Scan for the cell matching the given text and deliver its (x, y) coordinate at center. 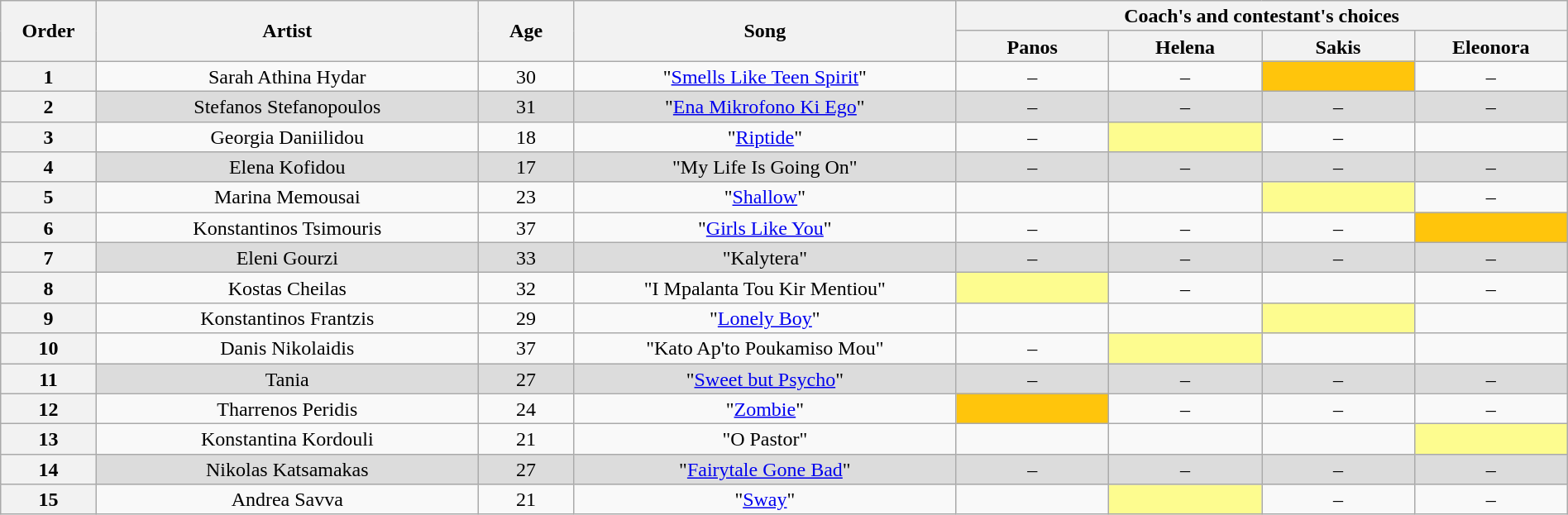
13 (49, 440)
Song (765, 31)
"Smells Like Teen Spirit" (765, 76)
Nikolas Katsamakas (287, 470)
Sarah Athina Hydar (287, 76)
1 (49, 76)
5 (49, 197)
Konstantina Kordouli (287, 440)
14 (49, 470)
Age (526, 31)
24 (526, 408)
32 (526, 288)
6 (49, 228)
29 (526, 317)
31 (526, 106)
11 (49, 379)
Konstantinos Tsimouris (287, 228)
4 (49, 167)
"Kalytera" (765, 258)
Panos (1032, 46)
Coach's and contestant's choices (1262, 17)
"Lonely Boy" (765, 317)
8 (49, 288)
"O Pastor" (765, 440)
Sakis (1338, 46)
Elena Kofidou (287, 167)
Tharrenos Peridis (287, 408)
"Zombie" (765, 408)
Stefanos Stefanopoulos (287, 106)
Georgia Daniilidou (287, 137)
"Ena Mikrofono Ki Ego" (765, 106)
3 (49, 137)
"Shallow" (765, 197)
9 (49, 317)
30 (526, 76)
17 (526, 167)
7 (49, 258)
Tania (287, 379)
Danis Nikolaidis (287, 349)
23 (526, 197)
"Sway" (765, 499)
"Kato Ap'to Poukamiso Mou" (765, 349)
"I Mpalanta Tou Kir Mentiou" (765, 288)
"Girls Like You" (765, 228)
Artist (287, 31)
Eleonora (1490, 46)
15 (49, 499)
Order (49, 31)
18 (526, 137)
Marina Memousai (287, 197)
Andrea Savva (287, 499)
"Riptide" (765, 137)
10 (49, 349)
Kostas Cheilas (287, 288)
Helena (1186, 46)
33 (526, 258)
"Fairytale Gone Bad" (765, 470)
12 (49, 408)
2 (49, 106)
Eleni Gourzi (287, 258)
Konstantinos Frantzis (287, 317)
"Sweet but Psycho" (765, 379)
"My Life Is Going On" (765, 167)
